Scan for the cell matching the given text and deliver its [x, y] coordinate at center. 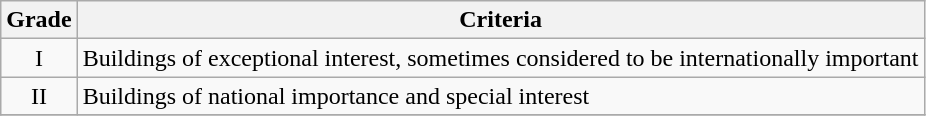
Buildings of national importance and special interest [500, 96]
II [39, 96]
Buildings of exceptional interest, sometimes considered to be internationally important [500, 58]
Criteria [500, 20]
Grade [39, 20]
I [39, 58]
